Determine the [x, y] coordinate at the center of the cell enclosing the given text.  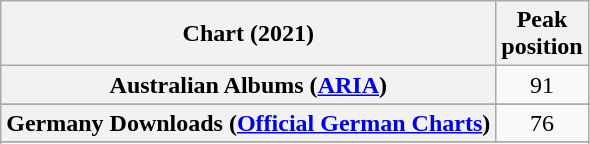
Germany Downloads (Official German Charts) [248, 123]
76 [542, 123]
Australian Albums (ARIA) [248, 85]
91 [542, 85]
Chart (2021) [248, 34]
Peakposition [542, 34]
